Detect which cell encompasses the target text, then output its (x, y) center coordinate. 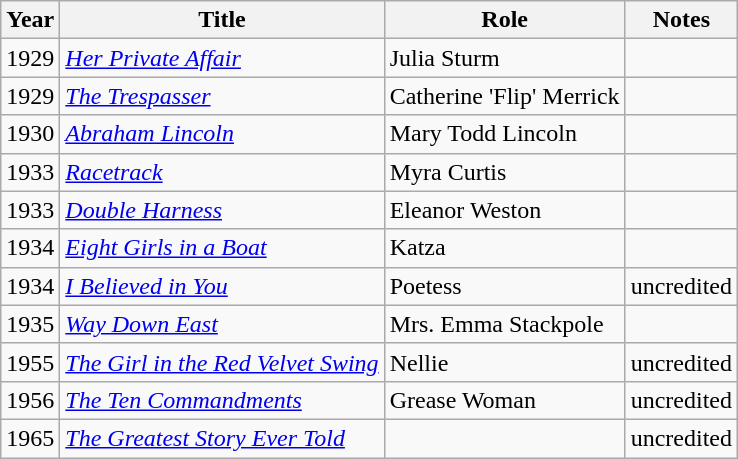
The Greatest Story Ever Told (222, 438)
1965 (30, 438)
Role (504, 20)
Double Harness (222, 210)
The Ten Commandments (222, 400)
Her Private Affair (222, 58)
1935 (30, 324)
Julia Sturm (504, 58)
Eleanor Weston (504, 210)
Way Down East (222, 324)
1930 (30, 134)
Grease Woman (504, 400)
I Believed in You (222, 286)
Notes (681, 20)
Nellie (504, 362)
Mary Todd Lincoln (504, 134)
The Girl in the Red Velvet Swing (222, 362)
Myra Curtis (504, 172)
Mrs. Emma Stackpole (504, 324)
Racetrack (222, 172)
1955 (30, 362)
The Trespasser (222, 96)
Abraham Lincoln (222, 134)
Year (30, 20)
Katza (504, 248)
Catherine 'Flip' Merrick (504, 96)
1956 (30, 400)
Title (222, 20)
Poetess (504, 286)
Eight Girls in a Boat (222, 248)
